For the text-containing cell, return its midpoint in (X, Y) coordinate format. 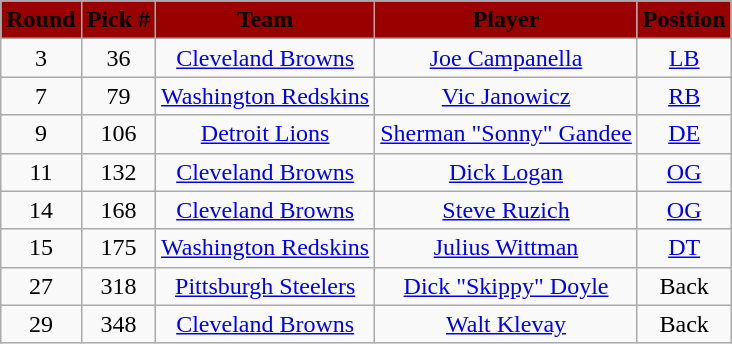
318 (118, 286)
168 (118, 210)
11 (41, 172)
DT (684, 248)
Pittsburgh Steelers (266, 286)
3 (41, 58)
15 (41, 248)
Dick "Skippy" Doyle (506, 286)
175 (118, 248)
14 (41, 210)
Team (266, 20)
Sherman "Sonny" Gandee (506, 134)
106 (118, 134)
132 (118, 172)
RB (684, 96)
Vic Janowicz (506, 96)
Walt Klevay (506, 324)
DE (684, 134)
79 (118, 96)
27 (41, 286)
9 (41, 134)
Steve Ruzich (506, 210)
Player (506, 20)
Dick Logan (506, 172)
36 (118, 58)
29 (41, 324)
Round (41, 20)
Joe Campanella (506, 58)
348 (118, 324)
Julius Wittman (506, 248)
Position (684, 20)
7 (41, 96)
LB (684, 58)
Pick # (118, 20)
Detroit Lions (266, 134)
